Extract the (X, Y) coordinate from the center of the cell holding the provided text.  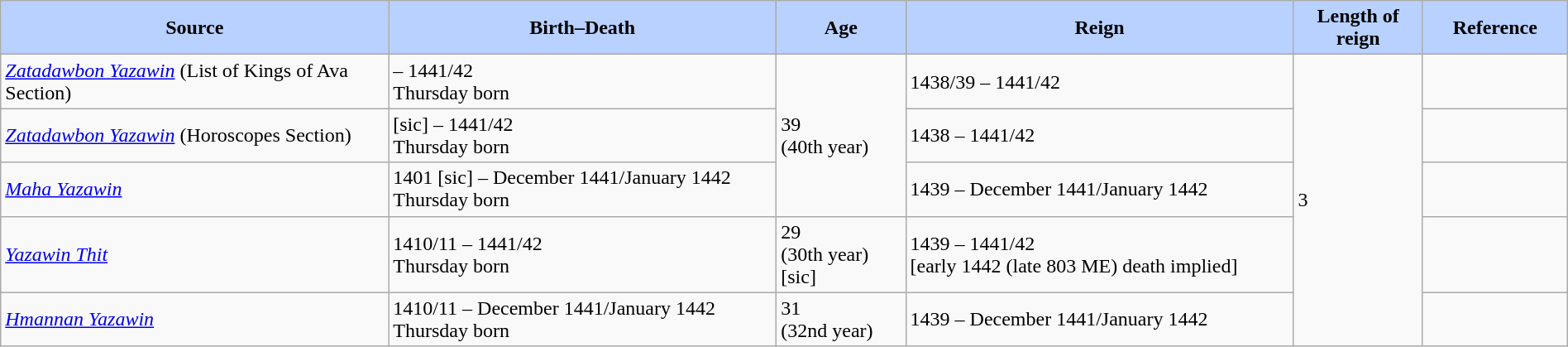
1438/39 – 1441/42 (1100, 81)
1410/11 – December 1441/January 1442 Thursday born (582, 320)
3 (1358, 200)
1410/11 – 1441/42 Thursday born (582, 254)
Yazawin Thit (195, 254)
[sic] – 1441/42 Thursday born (582, 136)
Zatadawbon Yazawin (Horoscopes Section) (195, 136)
39 (40th year) (841, 136)
Hmannan Yazawin (195, 320)
Zatadawbon Yazawin (List of Kings of Ava Section) (195, 81)
1438 – 1441/42 (1100, 136)
Reign (1100, 28)
Age (841, 28)
1439 – 1441/42 [early 1442 (late 803 ME) death implied] (1100, 254)
Length of reign (1358, 28)
Reference (1495, 28)
29 (30th year) [sic] (841, 254)
1401 [sic] – December 1441/January 1442 Thursday born (582, 189)
– 1441/42 Thursday born (582, 81)
31 (32nd year) (841, 320)
Maha Yazawin (195, 189)
Source (195, 28)
Birth–Death (582, 28)
